For the text-containing cell, return its midpoint in (X, Y) coordinate format. 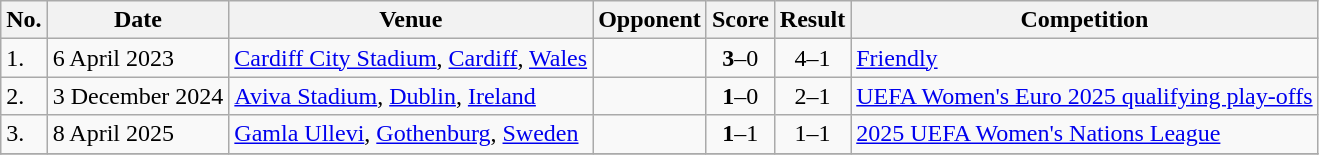
1–0 (740, 96)
Date (138, 20)
Competition (1084, 20)
3–0 (740, 58)
No. (24, 20)
Aviva Stadium, Dublin, Ireland (411, 96)
Cardiff City Stadium, Cardiff, Wales (411, 58)
3. (24, 134)
Venue (411, 20)
Score (740, 20)
3 December 2024 (138, 96)
6 April 2023 (138, 58)
Opponent (650, 20)
Gamla Ullevi, Gothenburg, Sweden (411, 134)
Friendly (1084, 58)
2. (24, 96)
Result (812, 20)
2025 UEFA Women's Nations League (1084, 134)
1. (24, 58)
4–1 (812, 58)
2–1 (812, 96)
UEFA Women's Euro 2025 qualifying play-offs (1084, 96)
8 April 2025 (138, 134)
